Search for the cell housing the specified text and yield its [X, Y] center coordinate. 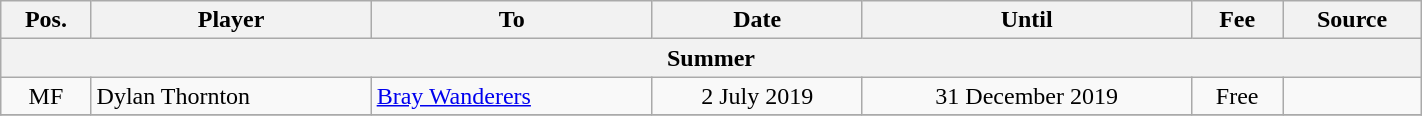
Summer [711, 58]
Source [1352, 20]
Date [756, 20]
Pos. [46, 20]
Free [1236, 96]
Dylan Thornton [231, 96]
To [512, 20]
Player [231, 20]
2 July 2019 [756, 96]
Bray Wanderers [512, 96]
Fee [1236, 20]
31 December 2019 [1027, 96]
Until [1027, 20]
MF [46, 96]
